Scan for the cell matching the given text and deliver its [X, Y] coordinate at center. 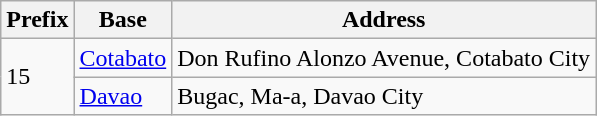
Base [123, 20]
Davao [123, 96]
Don Rufino Alonzo Avenue, Cotabato City [384, 58]
15 [38, 77]
Address [384, 20]
Bugac, Ma-a, Davao City [384, 96]
Prefix [38, 20]
Cotabato [123, 58]
